Capture the cell that displays the provided text and extract its [X, Y] central coordinate. 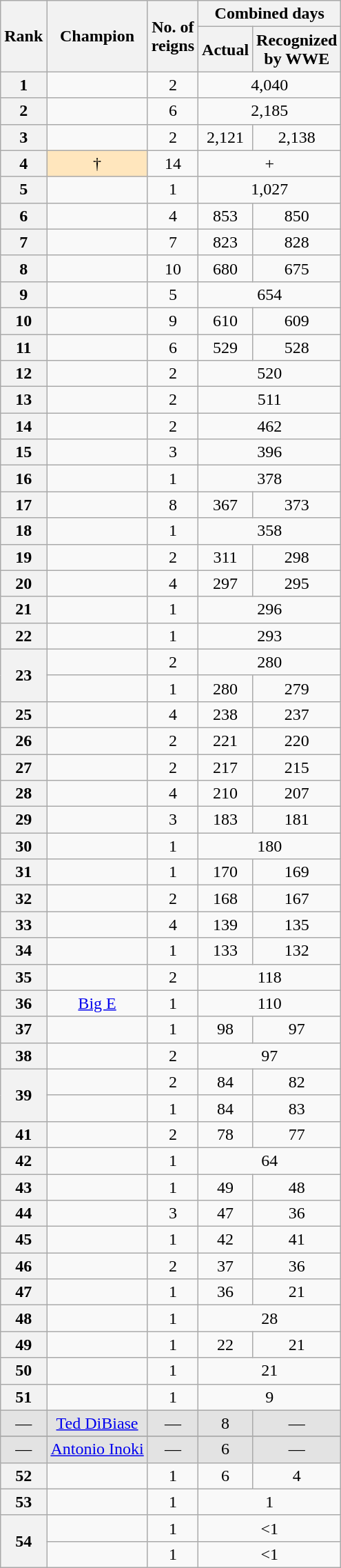
83 [297, 1108]
170 [226, 872]
45 [23, 1240]
54 [23, 1541]
828 [297, 242]
168 [226, 898]
17 [23, 505]
311 [226, 557]
4,040 [270, 85]
39 [23, 1095]
298 [297, 557]
26 [23, 741]
77 [297, 1134]
183 [226, 820]
221 [226, 741]
Actual [226, 50]
32 [23, 898]
295 [297, 583]
132 [297, 951]
35 [23, 977]
2,121 [226, 137]
Ted DiBiase [97, 1423]
2,185 [270, 111]
Recognizedby WWE [297, 50]
16 [23, 479]
53 [23, 1502]
13 [23, 400]
19 [23, 557]
46 [23, 1266]
279 [297, 688]
20 [23, 583]
Rank [23, 36]
609 [297, 321]
373 [297, 505]
215 [297, 767]
520 [270, 374]
528 [297, 347]
293 [270, 636]
823 [226, 242]
31 [23, 872]
+ [270, 163]
15 [23, 452]
2,138 [297, 137]
43 [23, 1187]
25 [23, 714]
34 [23, 951]
Antonio Inoki [97, 1449]
51 [23, 1397]
64 [270, 1160]
238 [226, 714]
181 [297, 820]
82 [297, 1082]
133 [226, 951]
1,027 [270, 190]
98 [226, 1029]
44 [23, 1214]
367 [226, 505]
654 [270, 294]
610 [226, 321]
675 [297, 268]
358 [270, 531]
Combined days [270, 14]
78 [226, 1134]
217 [226, 767]
Champion [97, 36]
680 [226, 268]
853 [226, 216]
No. ofreigns [172, 36]
167 [297, 898]
Big E [97, 1003]
27 [23, 767]
12 [23, 374]
220 [297, 741]
18 [23, 531]
118 [270, 977]
850 [297, 216]
52 [23, 1476]
396 [270, 452]
511 [270, 400]
23 [23, 675]
169 [297, 872]
33 [23, 925]
135 [297, 925]
30 [23, 846]
210 [226, 794]
529 [226, 347]
29 [23, 820]
110 [270, 1003]
11 [23, 347]
462 [270, 426]
50 [23, 1371]
237 [297, 714]
139 [226, 925]
38 [23, 1056]
207 [297, 794]
297 [226, 583]
† [97, 163]
180 [270, 846]
296 [270, 610]
378 [270, 479]
